Identify which cell holds the provided text, then report its [x, y] central coordinate. 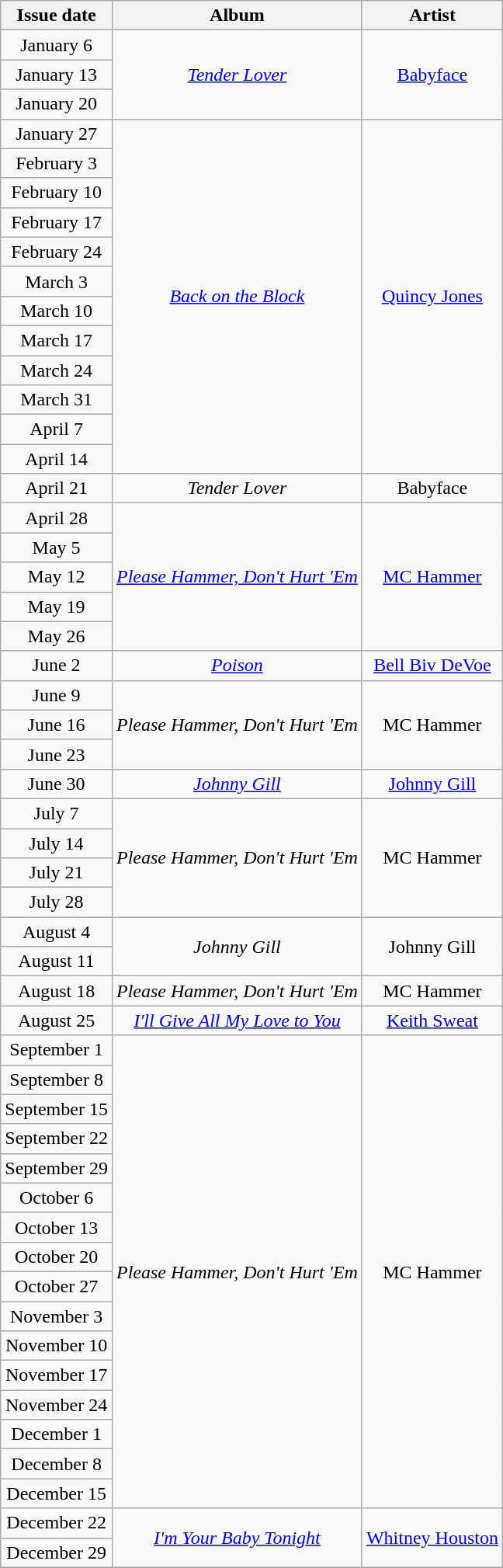
February 24 [57, 252]
Bell Biv DeVoe [432, 666]
December 15 [57, 1493]
November 17 [57, 1375]
March 31 [57, 400]
June 23 [57, 754]
May 5 [57, 548]
September 1 [57, 1050]
September 22 [57, 1139]
August 25 [57, 1020]
June 16 [57, 725]
November 3 [57, 1316]
October 27 [57, 1286]
I'm Your Baby Tonight [237, 1538]
August 4 [57, 932]
February 10 [57, 193]
April 21 [57, 488]
February 3 [57, 163]
Issue date [57, 16]
August 11 [57, 961]
January 20 [57, 104]
December 22 [57, 1523]
January 27 [57, 134]
July 28 [57, 902]
June 9 [57, 695]
January 13 [57, 75]
September 15 [57, 1109]
Quincy Jones [432, 297]
March 17 [57, 340]
April 28 [57, 518]
September 29 [57, 1168]
Artist [432, 16]
October 13 [57, 1227]
July 7 [57, 813]
October 20 [57, 1257]
Back on the Block [237, 297]
March 3 [57, 281]
March 10 [57, 311]
Album [237, 16]
I'll Give All My Love to You [237, 1020]
September 8 [57, 1080]
January 6 [57, 45]
May 12 [57, 577]
Keith Sweat [432, 1020]
February 17 [57, 222]
March 24 [57, 370]
Whitney Houston [432, 1538]
Poison [237, 666]
June 30 [57, 784]
May 26 [57, 636]
May 19 [57, 607]
June 2 [57, 666]
July 14 [57, 843]
December 29 [57, 1552]
July 21 [57, 873]
December 1 [57, 1434]
November 24 [57, 1405]
October 6 [57, 1198]
December 8 [57, 1464]
April 14 [57, 459]
November 10 [57, 1346]
April 7 [57, 429]
August 18 [57, 991]
